Scan for the cell matching the given text and deliver its (x, y) coordinate at center. 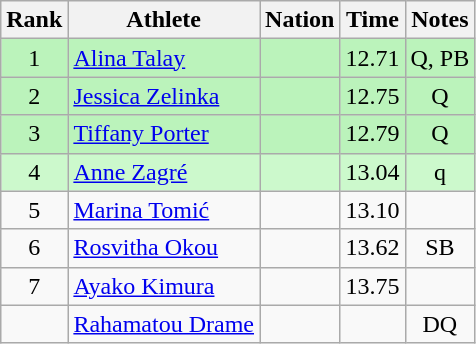
13.75 (372, 286)
Marina Tomić (164, 210)
Notes (440, 20)
Nation (300, 20)
Alina Talay (164, 58)
2 (34, 96)
Tiffany Porter (164, 134)
Rahamatou Drame (164, 324)
13.10 (372, 210)
1 (34, 58)
12.79 (372, 134)
13.04 (372, 172)
6 (34, 248)
5 (34, 210)
q (440, 172)
12.75 (372, 96)
Anne Zagré (164, 172)
3 (34, 134)
7 (34, 286)
Time (372, 20)
4 (34, 172)
12.71 (372, 58)
Rosvitha Okou (164, 248)
Jessica Zelinka (164, 96)
Q, PB (440, 58)
SB (440, 248)
13.62 (372, 248)
Athlete (164, 20)
Ayako Kimura (164, 286)
DQ (440, 324)
Rank (34, 20)
